Detect which cell encompasses the target text, then output its (x, y) center coordinate. 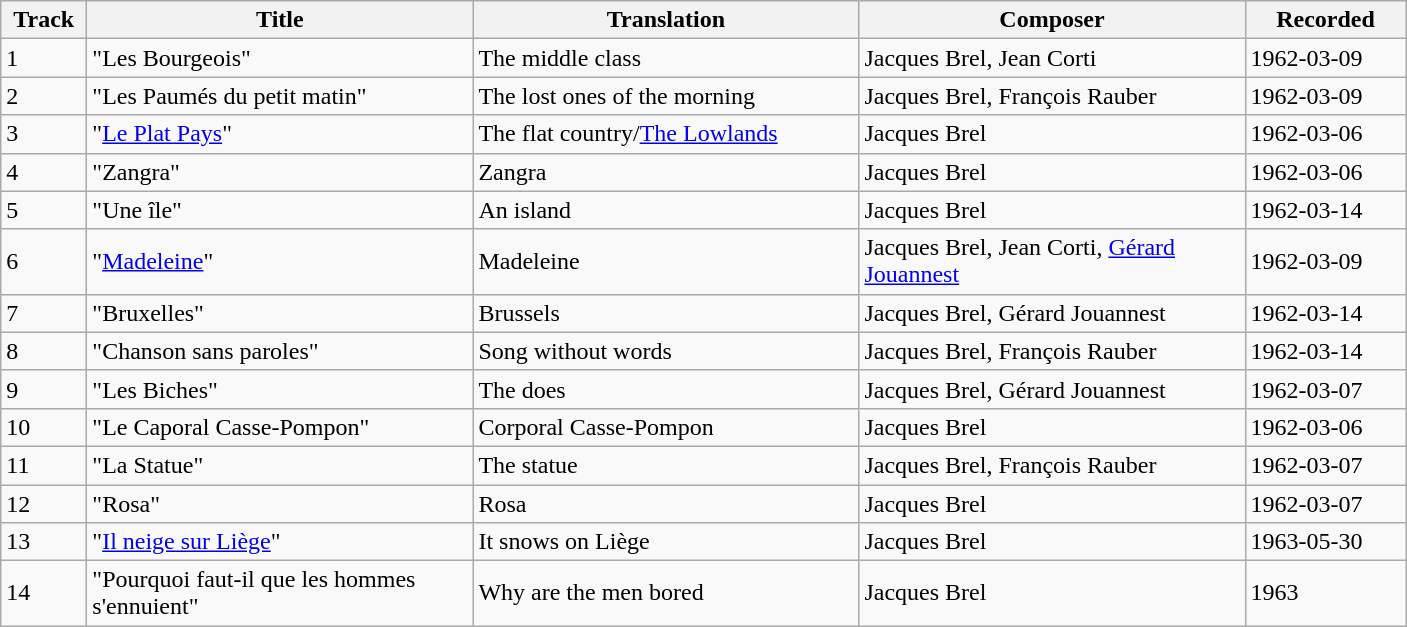
2 (44, 96)
The flat country/The Lowlands (666, 134)
1963-05-30 (1326, 542)
12 (44, 503)
10 (44, 427)
Jacques Brel, Jean Corti (1052, 58)
Jacques Brel, Jean Corti, Gérard Jouannest (1052, 262)
"Pourquoi faut-il que les hommes s'ennuient" (280, 594)
1963 (1326, 594)
"Les Paumés du petit matin" (280, 96)
11 (44, 465)
Recorded (1326, 20)
3 (44, 134)
"Une île" (280, 210)
It snows on Liège (666, 542)
"Les Bourgeois" (280, 58)
Corporal Casse-Pompon (666, 427)
Translation (666, 20)
"Bruxelles" (280, 313)
"Madeleine" (280, 262)
7 (44, 313)
1 (44, 58)
The does (666, 389)
6 (44, 262)
9 (44, 389)
An island (666, 210)
The middle class (666, 58)
14 (44, 594)
Madeleine (666, 262)
Rosa (666, 503)
"La Statue" (280, 465)
"Le Caporal Casse-Pompon" (280, 427)
Composer (1052, 20)
13 (44, 542)
Song without words (666, 351)
"Zangra" (280, 172)
4 (44, 172)
"Il neige sur Liège" (280, 542)
5 (44, 210)
"Les Biches" (280, 389)
8 (44, 351)
"Chanson sans paroles" (280, 351)
Brussels (666, 313)
Track (44, 20)
"Le Plat Pays" (280, 134)
Why are the men bored (666, 594)
Zangra (666, 172)
Title (280, 20)
The statue (666, 465)
"Rosa" (280, 503)
The lost ones of the morning (666, 96)
